Determine the (x, y) coordinate at the center of the cell enclosing the given text.  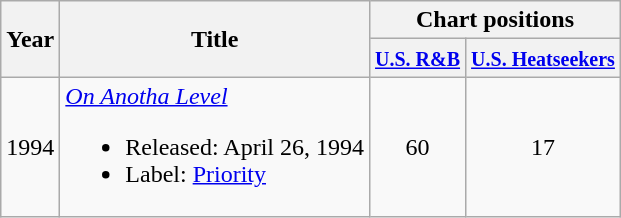
Chart positions (496, 20)
U.S. R&B (418, 58)
17 (544, 147)
60 (418, 147)
On Anotha LevelReleased: April 26, 1994Label: Priority (215, 147)
1994 (30, 147)
Title (215, 39)
Year (30, 39)
U.S. Heatseekers (544, 58)
